Scan for the cell matching the given text and deliver its [x, y] coordinate at center. 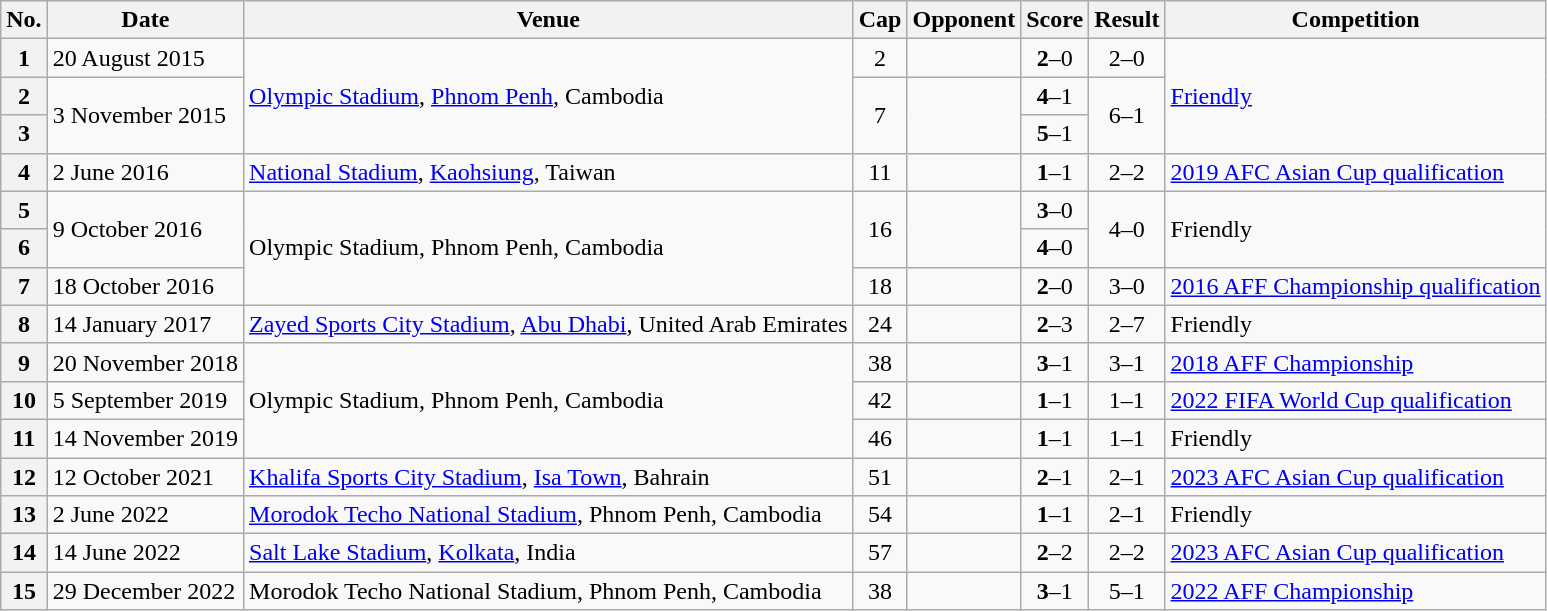
Result [1127, 20]
Competition [1356, 20]
2016 AFF Championship qualification [1356, 286]
14 January 2017 [145, 324]
Score [1055, 20]
Cap [880, 20]
12 [24, 477]
8 [24, 324]
12 October 2021 [145, 477]
5 September 2019 [145, 400]
Khalifa Sports City Stadium, Isa Town, Bahrain [549, 477]
No. [24, 20]
42 [880, 400]
1 [24, 58]
15 [24, 591]
2019 AFC Asian Cup qualification [1356, 172]
20 August 2015 [145, 58]
2022 FIFA World Cup qualification [1356, 400]
4 [24, 172]
National Stadium, Kaohsiung, Taiwan [549, 172]
6–1 [1127, 115]
29 December 2022 [145, 591]
14 November 2019 [145, 438]
14 June 2022 [145, 553]
46 [880, 438]
3 November 2015 [145, 115]
54 [880, 515]
Date [145, 20]
4–1 [1055, 96]
51 [880, 477]
18 October 2016 [145, 286]
9 October 2016 [145, 229]
Venue [549, 20]
9 [24, 362]
2 June 2016 [145, 172]
18 [880, 286]
24 [880, 324]
10 [24, 400]
3 [24, 134]
Opponent [964, 20]
6 [24, 248]
20 November 2018 [145, 362]
2–7 [1127, 324]
13 [24, 515]
2018 AFF Championship [1356, 362]
2 June 2022 [145, 515]
Zayed Sports City Stadium, Abu Dhabi, United Arab Emirates [549, 324]
57 [880, 553]
2022 AFF Championship [1356, 591]
16 [880, 229]
14 [24, 553]
2–3 [1055, 324]
Salt Lake Stadium, Kolkata, India [549, 553]
5 [24, 210]
